Extract the (x, y) coordinate from the center of the cell holding the provided text.  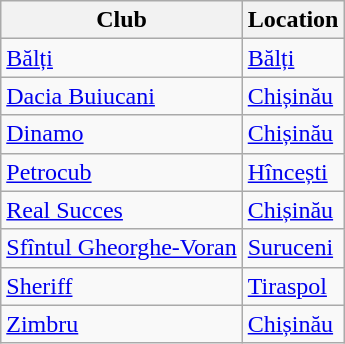
Tiraspol (293, 286)
Dinamo (122, 134)
Real Succes (122, 210)
Club (122, 20)
Petrocub (122, 172)
Sheriff (122, 286)
Zimbru (122, 324)
Suruceni (293, 248)
Sfîntul Gheorghe-Voran (122, 248)
Dacia Buiucani (122, 96)
Hîncești (293, 172)
Location (293, 20)
